From the cell containing the given text, extract its center point as (x, y) coordinate. 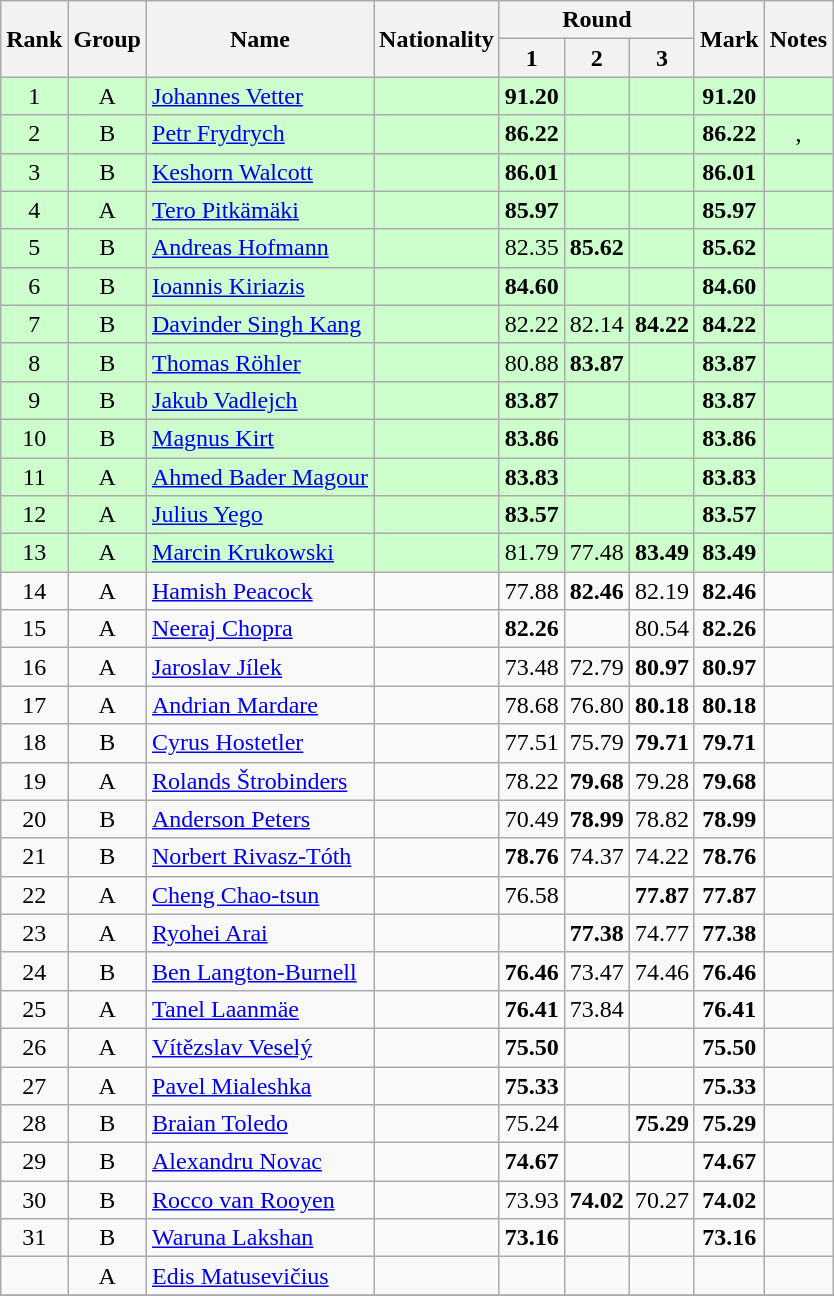
Petr Frydrych (260, 134)
82.14 (596, 324)
23 (34, 933)
Tero Pitkämäki (260, 210)
Ioannis Kiriazis (260, 286)
Ryohei Arai (260, 933)
78.82 (662, 819)
Vítězslav Veselý (260, 1047)
Nationality (437, 39)
70.27 (662, 1200)
Neeraj Chopra (260, 629)
Julius Yego (260, 515)
73.47 (596, 971)
79.28 (662, 781)
14 (34, 591)
82.19 (662, 591)
Andrian Mardare (260, 705)
Cyrus Hostetler (260, 743)
Norbert Rivasz-Tóth (260, 857)
70.49 (532, 819)
28 (34, 1124)
77.88 (532, 591)
, (798, 134)
Rolands Štrobinders (260, 781)
21 (34, 857)
Magnus Kirt (260, 438)
7 (34, 324)
27 (34, 1085)
11 (34, 477)
Name (260, 39)
15 (34, 629)
26 (34, 1047)
13 (34, 553)
Johannes Vetter (260, 96)
Mark (729, 39)
18 (34, 743)
73.84 (596, 1009)
78.22 (532, 781)
Thomas Röhler (260, 362)
77.48 (596, 553)
Davinder Singh Kang (260, 324)
74.22 (662, 857)
74.77 (662, 933)
80.88 (532, 362)
77.51 (532, 743)
Rocco van Rooyen (260, 1200)
Marcin Krukowski (260, 553)
Keshorn Walcott (260, 172)
12 (34, 515)
76.80 (596, 705)
81.79 (532, 553)
9 (34, 400)
75.24 (532, 1124)
20 (34, 819)
Andreas Hofmann (260, 248)
Group (108, 39)
Jaroslav Jílek (260, 667)
76.58 (532, 895)
Round (596, 20)
80.54 (662, 629)
Cheng Chao-tsun (260, 895)
8 (34, 362)
30 (34, 1200)
Anderson Peters (260, 819)
Hamish Peacock (260, 591)
16 (34, 667)
73.48 (532, 667)
Pavel Mialeshka (260, 1085)
82.35 (532, 248)
Alexandru Novac (260, 1162)
Ben Langton-Burnell (260, 971)
Edis Matusevičius (260, 1276)
19 (34, 781)
73.93 (532, 1200)
5 (34, 248)
Waruna Lakshan (260, 1238)
Tanel Laanmäe (260, 1009)
Rank (34, 39)
78.68 (532, 705)
74.46 (662, 971)
31 (34, 1238)
25 (34, 1009)
72.79 (596, 667)
24 (34, 971)
22 (34, 895)
Notes (798, 39)
17 (34, 705)
Braian Toledo (260, 1124)
4 (34, 210)
29 (34, 1162)
6 (34, 286)
Jakub Vadlejch (260, 400)
10 (34, 438)
82.22 (532, 324)
Ahmed Bader Magour (260, 477)
74.37 (596, 857)
75.79 (596, 743)
